Pinpoint the cell where the given text exists, returning its (x, y) midpoint coordinate. 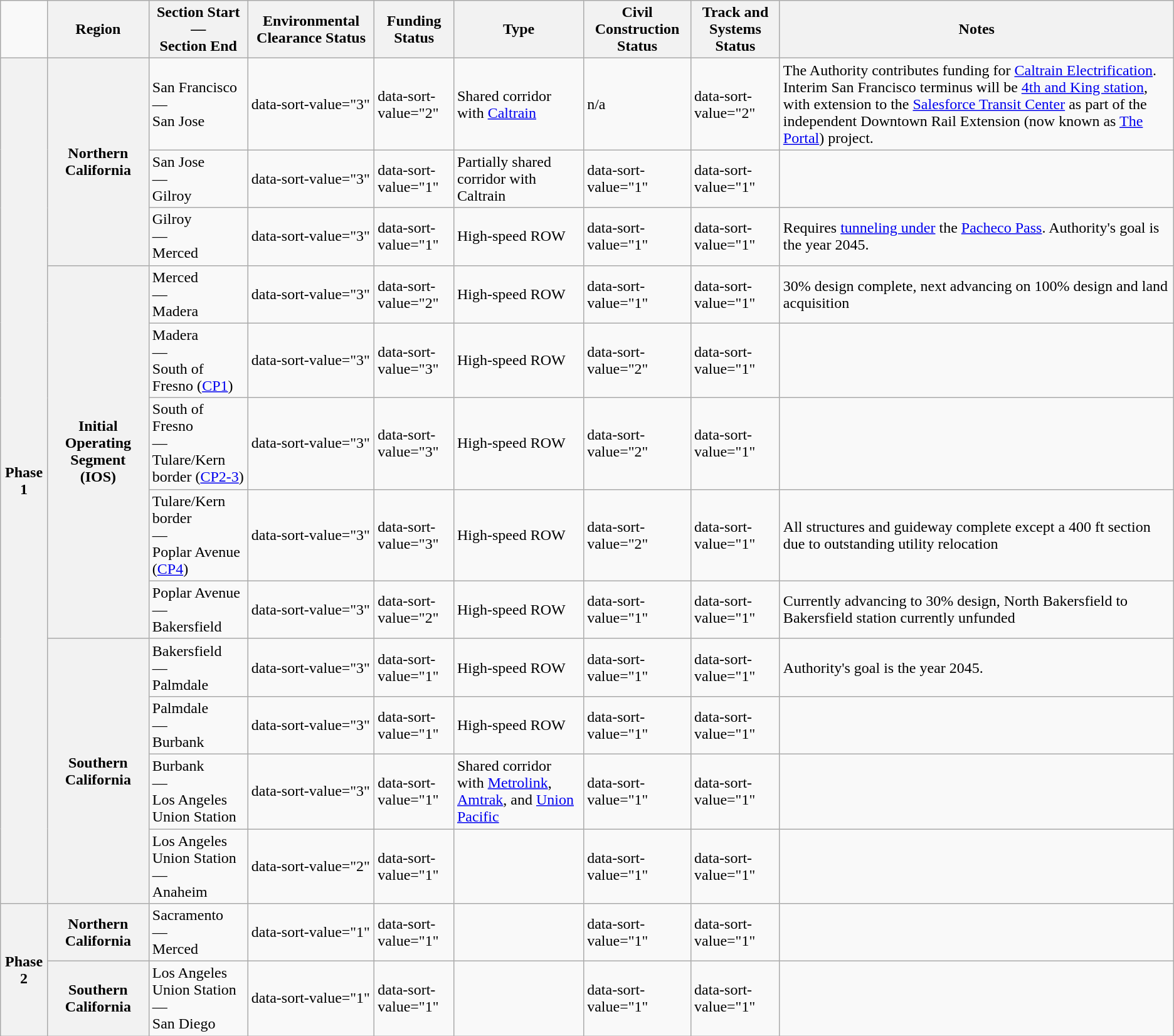
Type (518, 29)
Palmdale—Burbank (198, 725)
Civil Construction Status (637, 29)
Tulare/Kern border—Poplar Avenue (CP4) (198, 535)
Notes (976, 29)
n/a (637, 104)
Shared corridor with Metrolink, Amtrak, and Union Pacific (518, 791)
Los Angeles Union Station—Anaheim (198, 867)
Sacramento—Merced (198, 933)
San Jose—Gilroy (198, 179)
Gilroy—Merced (198, 236)
Phase 2 (24, 970)
South of Fresno—Tulare/Kern border (CP2-3) (198, 443)
Bakersfield—Palmdale (198, 667)
30% design complete, next advancing on 100% design and land acquisition (976, 294)
All structures and guideway complete except a 400 ft section due to outstanding utility relocation (976, 535)
Funding Status (414, 29)
Environmental Clearance Status (311, 29)
Phase 1 (24, 481)
San Francisco—San Jose (198, 104)
Los Angeles Union Station—San Diego (198, 998)
Merced—Madera (198, 294)
Madera—South of Fresno (CP1) (198, 360)
Currently advancing to 30% design, North Bakersfield to Bakersfield station currently unfunded (976, 610)
Initial Operating Segment (IOS) (98, 452)
Requires tunneling under the Pacheco Pass. Authority's goal is the year 2045. (976, 236)
Authority's goal is the year 2045. (976, 667)
Region (98, 29)
Poplar Avenue—Bakersfield (198, 610)
Section Start—Section End (198, 29)
Burbank—Los Angeles Union Station (198, 791)
Track and Systems Status (736, 29)
Shared corridor with Caltrain (518, 104)
Partially shared corridor with Caltrain (518, 179)
